Extract the [x, y] coordinate from the center of the cell holding the provided text.  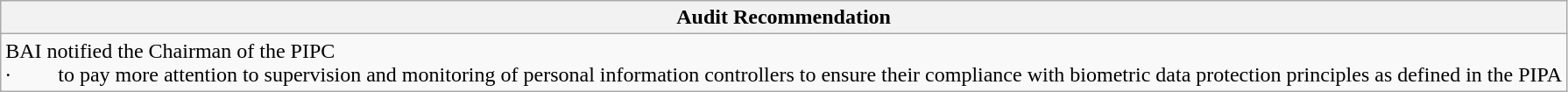
Audit Recommendation [784, 18]
